Output the (x, y) coordinate of the center of the cell containing the given text.  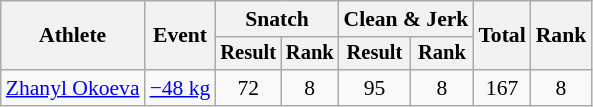
Clean & Jerk (406, 19)
−48 kg (180, 88)
Athlete (73, 36)
95 (375, 88)
167 (502, 88)
72 (248, 88)
Total (502, 36)
Snatch (276, 19)
Event (180, 36)
Zhanyl Okoeva (73, 88)
